Determine the (X, Y) coordinate at the center of the cell enclosing the given text.  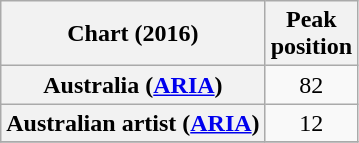
Peakposition (311, 34)
Chart (2016) (133, 34)
82 (311, 85)
Australian artist (ARIA) (133, 123)
12 (311, 123)
Australia (ARIA) (133, 85)
